Locate the cell with the specified text and output its (X, Y) center coordinate. 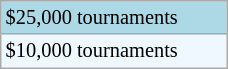
$10,000 tournaments (114, 51)
$25,000 tournaments (114, 17)
